Extract the (x, y) coordinate from the center of the cell holding the provided text.  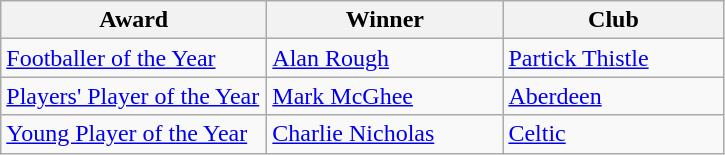
Award (134, 20)
Winner (385, 20)
Celtic (614, 134)
Aberdeen (614, 96)
Charlie Nicholas (385, 134)
Mark McGhee (385, 96)
Alan Rough (385, 58)
Young Player of the Year (134, 134)
Partick Thistle (614, 58)
Club (614, 20)
Footballer of the Year (134, 58)
Players' Player of the Year (134, 96)
